Capture the cell that displays the provided text and extract its (X, Y) central coordinate. 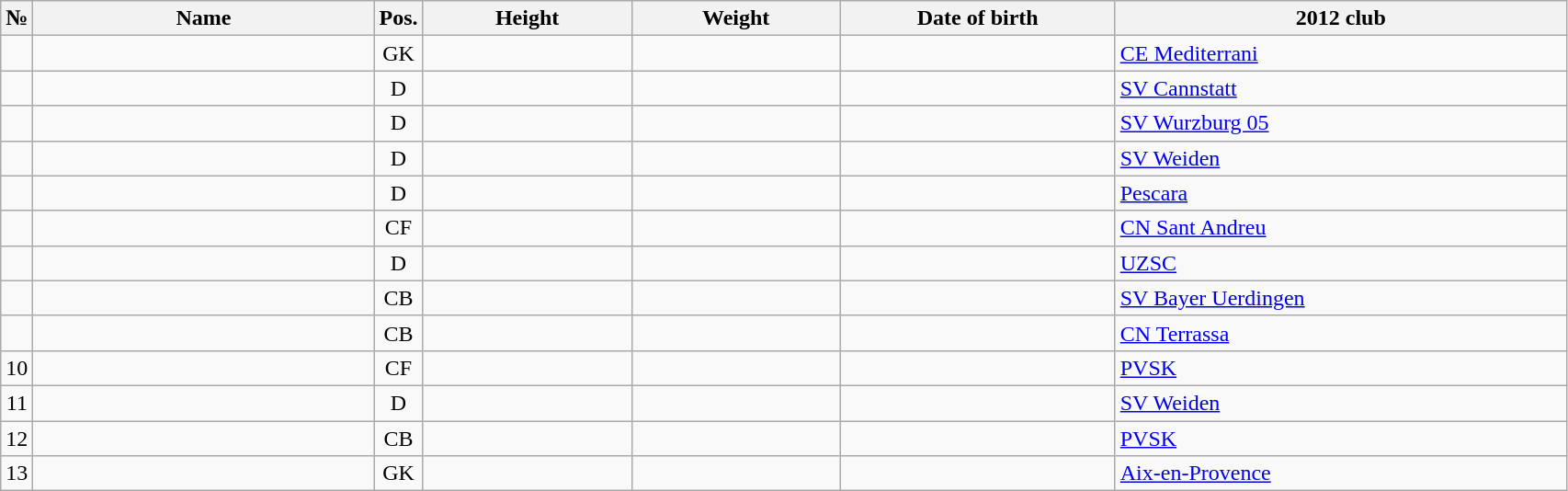
Aix-en-Provence (1340, 474)
Date of birth (978, 18)
11 (17, 403)
CN Sant Andreu (1340, 228)
SV Wurzburg 05 (1340, 123)
12 (17, 439)
CN Terrassa (1340, 333)
UZSC (1340, 263)
Pos. (399, 18)
№ (17, 18)
SV Bayer Uerdingen (1340, 298)
10 (17, 368)
SV Cannstatt (1340, 88)
CE Mediterrani (1340, 53)
2012 club (1340, 18)
13 (17, 474)
Pescara (1340, 193)
Weight (735, 18)
Name (204, 18)
Height (528, 18)
